Scan for the cell matching the given text and deliver its (x, y) coordinate at center. 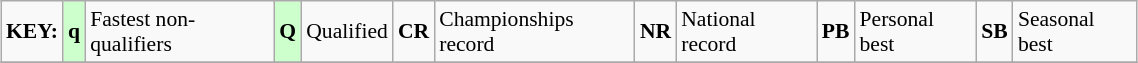
Personal best (916, 32)
CR (414, 32)
Seasonal best (1075, 32)
NR (656, 32)
National record (746, 32)
PB (836, 32)
KEY: (32, 32)
SB (994, 32)
Championships record (534, 32)
Fastest non-qualifiers (180, 32)
Q (288, 32)
Qualified (347, 32)
q (74, 32)
